Capture the cell that displays the provided text and extract its [x, y] central coordinate. 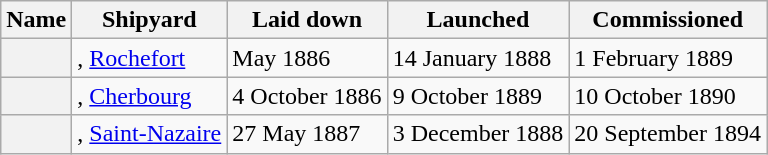
Shipyard [150, 20]
May 1886 [307, 58]
10 October 1890 [668, 96]
, Saint-Nazaire [150, 134]
Launched [478, 20]
20 September 1894 [668, 134]
14 January 1888 [478, 58]
9 October 1889 [478, 96]
Commissioned [668, 20]
27 May 1887 [307, 134]
4 October 1886 [307, 96]
3 December 1888 [478, 134]
, Cherbourg [150, 96]
Laid down [307, 20]
Name [36, 20]
, Rochefort [150, 58]
1 February 1889 [668, 58]
